Determine the (x, y) coordinate at the center of the cell enclosing the given text.  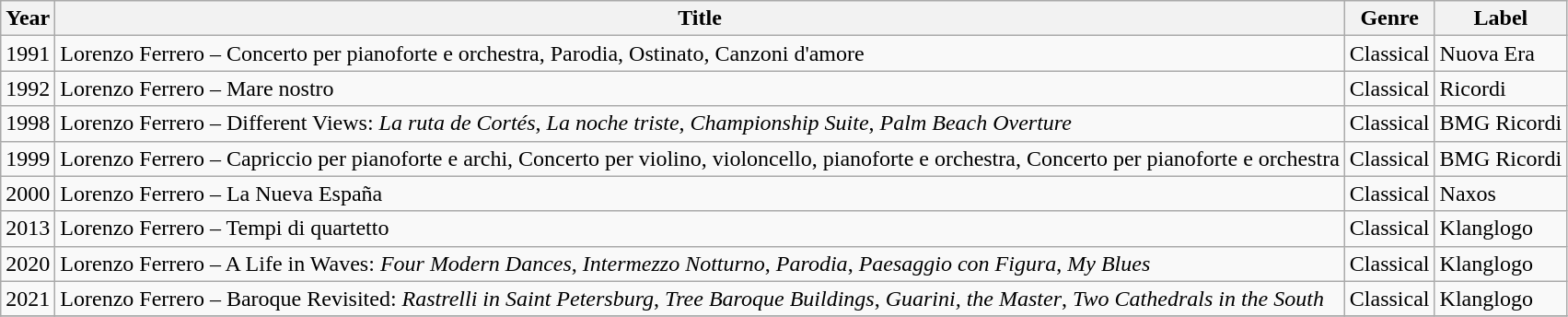
Lorenzo Ferrero – Baroque Revisited: Rastrelli in Saint Petersburg, Tree Baroque Buildings, Guarini, the Master, Two Cathedrals in the South (700, 299)
Genre (1389, 18)
2020 (28, 264)
1998 (28, 123)
1999 (28, 158)
Label (1501, 18)
1992 (28, 88)
1991 (28, 53)
Year (28, 18)
Ricordi (1501, 88)
Lorenzo Ferrero – Tempi di quartetto (700, 229)
Lorenzo Ferrero – Concerto per pianoforte e orchestra, Parodia, Ostinato, Canzoni d'amore (700, 53)
2000 (28, 194)
2021 (28, 299)
Lorenzo Ferrero – A Life in Waves: Four Modern Dances, Intermezzo Notturno, Parodia, Paesaggio con Figura, My Blues (700, 264)
Naxos (1501, 194)
Nuova Era (1501, 53)
2013 (28, 229)
Lorenzo Ferrero – La Nueva España (700, 194)
Lorenzo Ferrero – Mare nostro (700, 88)
Title (700, 18)
Lorenzo Ferrero – Capriccio per pianoforte e archi, Concerto per violino, violoncello, pianoforte e orchestra, Concerto per pianoforte e orchestra (700, 158)
Lorenzo Ferrero – Different Views: La ruta de Cortés, La noche triste, Championship Suite, Palm Beach Overture (700, 123)
